Search for the cell housing the specified text and yield its [X, Y] center coordinate. 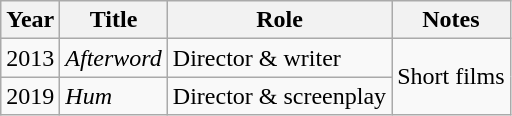
Hum [114, 96]
Director & screenplay [279, 96]
2013 [30, 58]
Director & writer [279, 58]
Afterword [114, 58]
Year [30, 20]
Role [279, 20]
Short films [451, 77]
Notes [451, 20]
Title [114, 20]
2019 [30, 96]
